Pinpoint the cell where the given text exists, returning its (X, Y) midpoint coordinate. 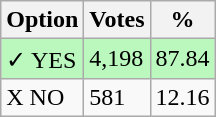
X NO (42, 97)
✓ YES (42, 59)
581 (117, 97)
12.16 (182, 97)
87.84 (182, 59)
Option (42, 20)
Votes (117, 20)
4,198 (117, 59)
% (182, 20)
